Return (X, Y) of the center of cell containing provided text 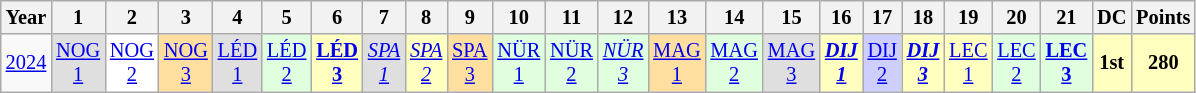
2024 (26, 63)
SPA1 (384, 63)
NÜR3 (623, 63)
18 (924, 17)
DIJ1 (842, 63)
NOG1 (78, 63)
5 (286, 17)
MAG1 (676, 63)
17 (882, 17)
2 (132, 17)
LEC1 (968, 63)
3 (186, 17)
7 (384, 17)
NÜR1 (518, 63)
LÉD2 (286, 63)
4 (238, 17)
Points (1163, 17)
NOG3 (186, 63)
LEC2 (1016, 63)
SPA3 (470, 63)
DIJ2 (882, 63)
LEC3 (1067, 63)
DIJ3 (924, 63)
21 (1067, 17)
MAG2 (734, 63)
12 (623, 17)
6 (337, 17)
1 (78, 17)
MAG3 (792, 63)
NÜR2 (572, 63)
19 (968, 17)
14 (734, 17)
280 (1163, 63)
15 (792, 17)
1st (1112, 63)
Year (26, 17)
20 (1016, 17)
10 (518, 17)
13 (676, 17)
LÉD1 (238, 63)
SPA2 (426, 63)
9 (470, 17)
LÉD3 (337, 63)
8 (426, 17)
11 (572, 17)
NOG2 (132, 63)
DC (1112, 17)
16 (842, 17)
